Return the [X, Y] coordinate for the center point of the cell that contains the specified text.  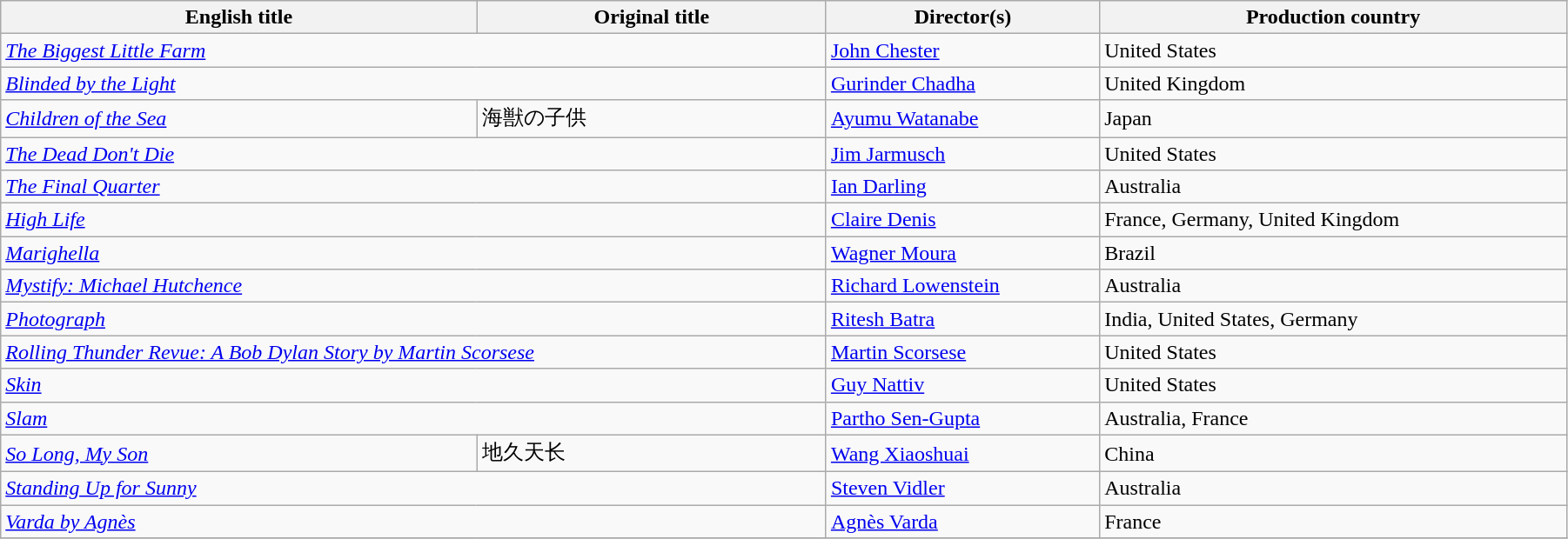
Brazil [1333, 253]
Jim Jarmusch [962, 154]
Australia, France [1333, 418]
Standing Up for Sunny [414, 489]
Martin Scorsese [962, 352]
Ayumu Watanabe [962, 118]
India, United States, Germany [1333, 319]
The Final Quarter [414, 187]
Agnès Varda [962, 522]
English title [238, 17]
Wagner Moura [962, 253]
Claire Denis [962, 220]
The Biggest Little Farm [414, 50]
Partho Sen-Gupta [962, 418]
United Kingdom [1333, 83]
Guy Nattiv [962, 385]
Japan [1333, 118]
Wang Xiaoshuai [962, 454]
Skin [414, 385]
Gurinder Chadha [962, 83]
海獣の子供 [651, 118]
The Dead Don't Die [414, 154]
France [1333, 522]
France, Germany, United Kingdom [1333, 220]
High Life [414, 220]
Ian Darling [962, 187]
Rolling Thunder Revue: A Bob Dylan Story by Martin Scorsese [414, 352]
Steven Vidler [962, 489]
Slam [414, 418]
Ritesh Batra [962, 319]
Marighella [414, 253]
Director(s) [962, 17]
Blinded by the Light [414, 83]
So Long, My Son [238, 454]
Varda by Agnès [414, 522]
Photograph [414, 319]
John Chester [962, 50]
Original title [651, 17]
China [1333, 454]
地久天长 [651, 454]
Mystify: Michael Hutchence [414, 286]
Richard Lowenstein [962, 286]
Production country [1333, 17]
Children of the Sea [238, 118]
